Search for the cell housing the specified text and yield its (X, Y) center coordinate. 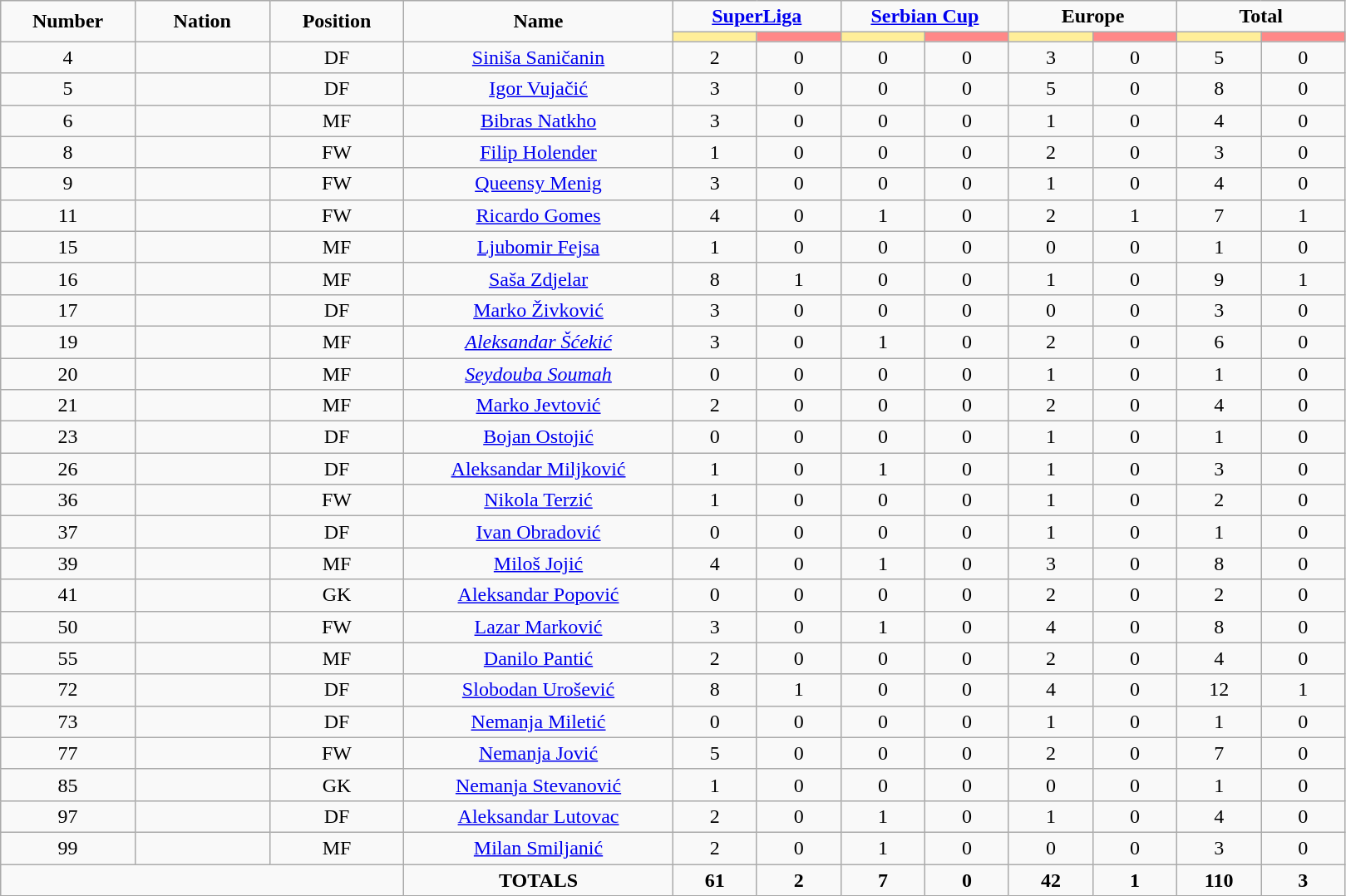
72 (68, 690)
Aleksandar Popović (539, 595)
97 (68, 816)
Nation (202, 22)
Danilo Pantić (539, 658)
73 (68, 721)
50 (68, 627)
23 (68, 437)
41 (68, 595)
Aleksandar Lutovac (539, 816)
42 (1051, 880)
20 (68, 373)
39 (68, 564)
77 (68, 753)
Position (337, 22)
85 (68, 785)
19 (68, 342)
Saša Zdjelar (539, 278)
37 (68, 532)
Ricardo Gomes (539, 215)
Number (68, 22)
Queensy Menig (539, 184)
Aleksandar Šćekić (539, 342)
Filip Holender (539, 152)
Nemanja Stevanović (539, 785)
12 (1219, 690)
Nemanja Jović (539, 753)
Marko Živković (539, 310)
15 (68, 247)
Total (1261, 17)
Nemanja Miletić (539, 721)
110 (1219, 880)
Bibras Natkho (539, 121)
Serbian Cup (924, 17)
26 (68, 469)
16 (68, 278)
Lazar Marković (539, 627)
36 (68, 500)
Name (539, 22)
Bojan Ostojić (539, 437)
Ljubomir Fejsa (539, 247)
Seydouba Soumah (539, 373)
Milan Smiljanić (539, 848)
17 (68, 310)
Igor Vujačić (539, 89)
Ivan Obradović (539, 532)
Marko Jevtović (539, 406)
Europe (1092, 17)
Aleksandar Miljković (539, 469)
Miloš Jojić (539, 564)
55 (68, 658)
Nikola Terzić (539, 500)
SuperLiga (757, 17)
TOTALS (539, 880)
11 (68, 215)
99 (68, 848)
Siniša Saničanin (539, 57)
61 (715, 880)
Slobodan Urošević (539, 690)
21 (68, 406)
